Provide the [x, y] coordinate of the cell's center where the given text is located.  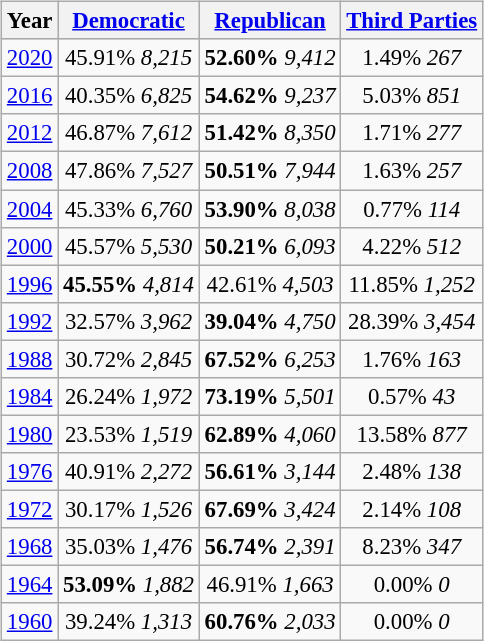
39.04% 4,750 [270, 321]
28.39% 3,454 [412, 321]
45.55% 4,814 [129, 284]
40.35% 6,825 [129, 96]
1.76% 163 [412, 359]
1976 [30, 472]
52.60% 9,412 [270, 58]
2012 [30, 133]
56.61% 3,144 [270, 472]
2004 [30, 209]
5.03% 851 [412, 96]
51.42% 8,350 [270, 133]
Republican [270, 21]
2016 [30, 96]
2020 [30, 58]
26.24% 1,972 [129, 396]
62.89% 4,060 [270, 434]
46.91% 1,663 [270, 584]
46.87% 7,612 [129, 133]
1.49% 267 [412, 58]
50.51% 7,944 [270, 171]
1960 [30, 622]
67.52% 6,253 [270, 359]
2000 [30, 246]
4.22% 512 [412, 246]
45.33% 6,760 [129, 209]
Third Parties [412, 21]
73.19% 5,501 [270, 396]
53.09% 1,882 [129, 584]
42.61% 4,503 [270, 284]
1996 [30, 284]
1988 [30, 359]
54.62% 9,237 [270, 96]
1992 [30, 321]
11.85% 1,252 [412, 284]
39.24% 1,313 [129, 622]
1980 [30, 434]
0.57% 43 [412, 396]
45.91% 8,215 [129, 58]
1964 [30, 584]
0.77% 114 [412, 209]
30.17% 1,526 [129, 509]
1984 [30, 396]
13.58% 877 [412, 434]
50.21% 6,093 [270, 246]
45.57% 5,530 [129, 246]
2.14% 108 [412, 509]
47.86% 7,527 [129, 171]
2.48% 138 [412, 472]
67.69% 3,424 [270, 509]
1968 [30, 547]
35.03% 1,476 [129, 547]
56.74% 2,391 [270, 547]
30.72% 2,845 [129, 359]
1972 [30, 509]
53.90% 8,038 [270, 209]
1.63% 257 [412, 171]
40.91% 2,272 [129, 472]
23.53% 1,519 [129, 434]
32.57% 3,962 [129, 321]
Year [30, 21]
2008 [30, 171]
8.23% 347 [412, 547]
1.71% 277 [412, 133]
60.76% 2,033 [270, 622]
Democratic [129, 21]
